Provide the [X, Y] coordinate of the cell's center where the given text is located.  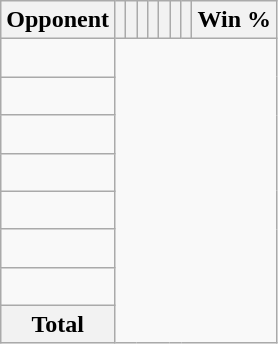
Win % [234, 20]
Opponent [58, 20]
Total [58, 324]
